Extract the [X, Y] coordinate from the center of the cell holding the provided text.  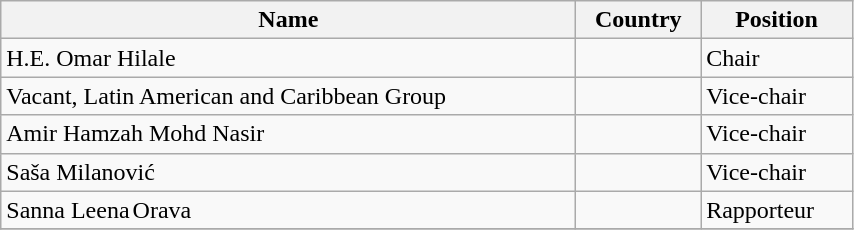
Name [288, 20]
Vacant, Latin American and Caribbean Group [288, 96]
Position [777, 20]
Amir Hamzah Mohd Nasir [288, 134]
Saša Milanović [288, 172]
Chair [777, 58]
Sanna Leena Orava [288, 210]
Country [638, 20]
H.E. Omar Hilale [288, 58]
Rapporteur [777, 210]
